Output the [x, y] coordinate of the center of the cell containing the given text.  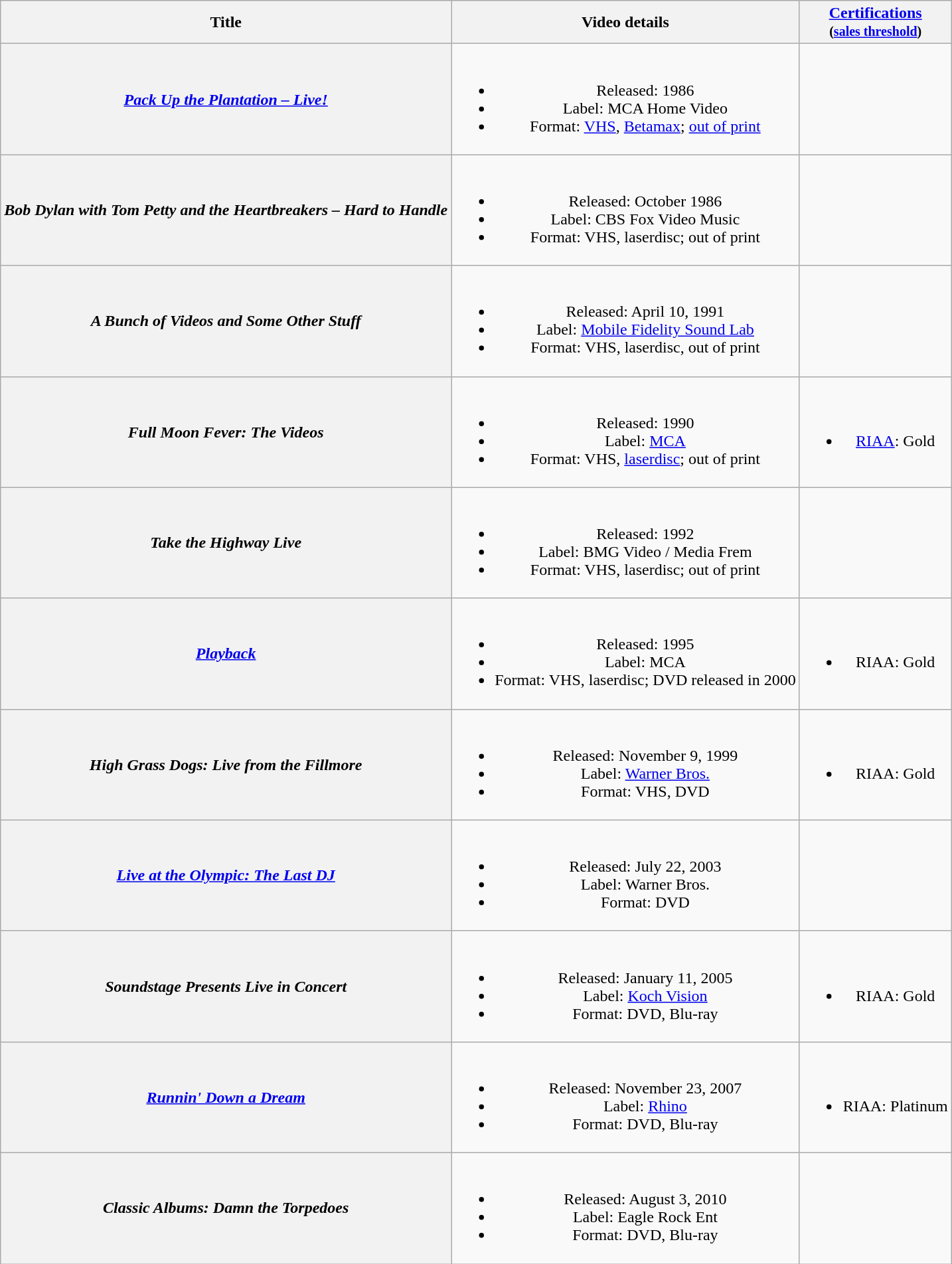
Bob Dylan with Tom Petty and the Heartbreakers – Hard to Handle [226, 210]
Take the Highway Live [226, 543]
Pack Up the Plantation – Live! [226, 100]
Runnin' Down a Dream [226, 1097]
A Bunch of Videos and Some Other Stuff [226, 321]
Released: 1990Label: MCAFormat: VHS, laserdisc; out of print [625, 432]
Released: 1986Label: MCA Home VideoFormat: VHS, Betamax; out of print [625, 100]
RIAA: Platinum [875, 1097]
Released: April 10, 1991Label: Mobile Fidelity Sound LabFormat: VHS, laserdisc, out of print [625, 321]
Released: July 22, 2003Label: Warner Bros.Format: DVD [625, 875]
High Grass Dogs: Live from the Fillmore [226, 765]
Full Moon Fever: The Videos [226, 432]
Playback [226, 653]
Released: November 23, 2007Label: RhinoFormat: DVD, Blu-ray [625, 1097]
Released: 1992Label: BMG Video / Media FremFormat: VHS, laserdisc; out of print [625, 543]
Released: October 1986Label: CBS Fox Video MusicFormat: VHS, laserdisc; out of print [625, 210]
Live at the Olympic: The Last DJ [226, 875]
Released: November 9, 1999Label: Warner Bros.Format: VHS, DVD [625, 765]
Released: January 11, 2005Label: Koch VisionFormat: DVD, Blu-ray [625, 987]
Video details [625, 23]
Certifications(sales threshold) [875, 23]
Released: 1995Label: MCAFormat: VHS, laserdisc; DVD released in 2000 [625, 653]
Released: August 3, 2010Label: Eagle Rock EntFormat: DVD, Blu-ray [625, 1208]
Title [226, 23]
Soundstage Presents Live in Concert [226, 987]
Classic Albums: Damn the Torpedoes [226, 1208]
